From the cell containing the given text, extract its center point as (x, y) coordinate. 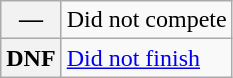
DNF (31, 58)
Did not finish (146, 58)
Did not compete (146, 20)
— (31, 20)
